Output the [X, Y] coordinate of the center of the cell containing the given text.  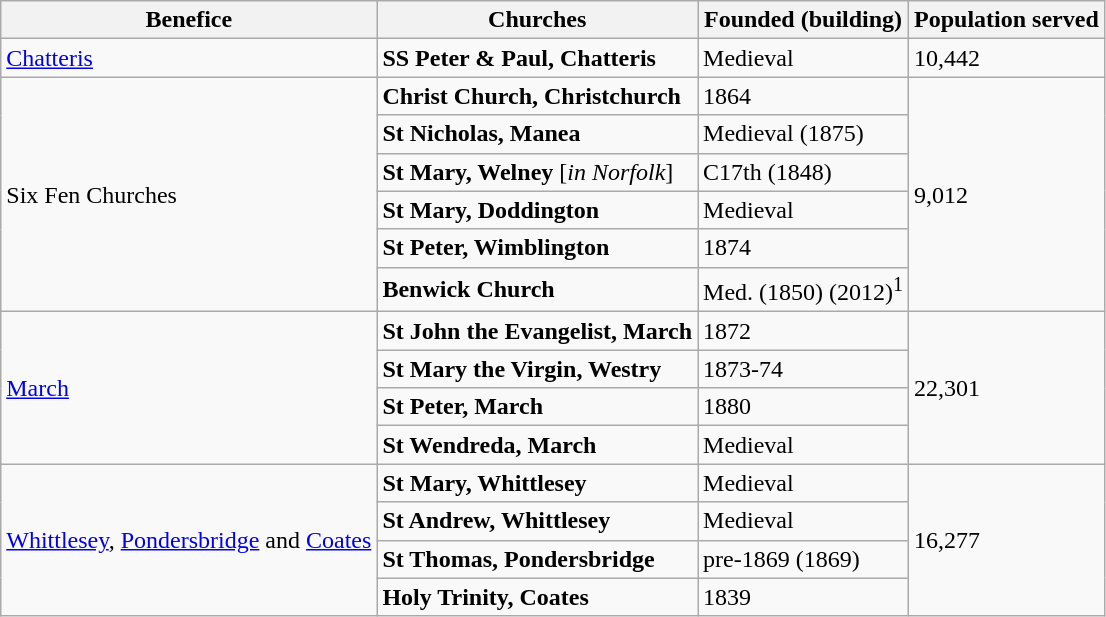
Holy Trinity, Coates [538, 597]
1873-74 [804, 369]
Benefice [189, 20]
St Peter, March [538, 407]
1864 [804, 96]
1839 [804, 597]
Chatteris [189, 58]
9,012 [1007, 194]
Medieval (1875) [804, 134]
St Mary, Whittlesey [538, 483]
pre-1869 (1869) [804, 559]
1874 [804, 248]
St Andrew, Whittlesey [538, 521]
St Peter, Wimblington [538, 248]
C17th (1848) [804, 172]
St Thomas, Pondersbridge [538, 559]
St Wendreda, March [538, 445]
Whittlesey, Pondersbridge and Coates [189, 540]
Population served [1007, 20]
22,301 [1007, 388]
Six Fen Churches [189, 194]
Founded (building) [804, 20]
St John the Evangelist, March [538, 331]
16,277 [1007, 540]
Christ Church, Christchurch [538, 96]
Churches [538, 20]
Med. (1850) (2012)1 [804, 290]
St Mary, Welney [in Norfolk] [538, 172]
St Nicholas, Manea [538, 134]
1880 [804, 407]
St Mary, Doddington [538, 210]
1872 [804, 331]
10,442 [1007, 58]
Benwick Church [538, 290]
SS Peter & Paul, Chatteris [538, 58]
St Mary the Virgin, Westry [538, 369]
March [189, 388]
